From the cell containing the given text, extract its center point as (X, Y) coordinate. 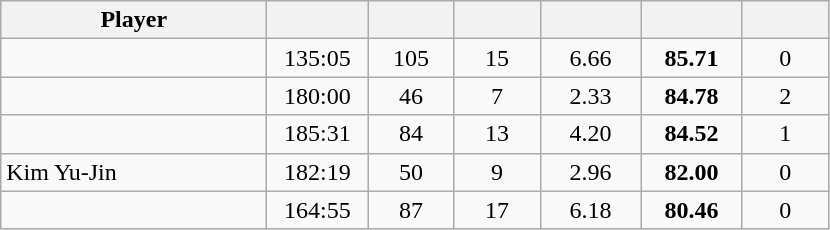
185:31 (318, 134)
7 (497, 96)
15 (497, 58)
180:00 (318, 96)
46 (411, 96)
84.78 (692, 96)
182:19 (318, 172)
164:55 (318, 210)
2.33 (590, 96)
17 (497, 210)
2 (785, 96)
105 (411, 58)
85.71 (692, 58)
6.18 (590, 210)
2.96 (590, 172)
Kim Yu-Jin (134, 172)
13 (497, 134)
50 (411, 172)
84.52 (692, 134)
1 (785, 134)
4.20 (590, 134)
6.66 (590, 58)
82.00 (692, 172)
87 (411, 210)
9 (497, 172)
Player (134, 20)
80.46 (692, 210)
84 (411, 134)
135:05 (318, 58)
